Return (X, Y) of the center of cell containing provided text 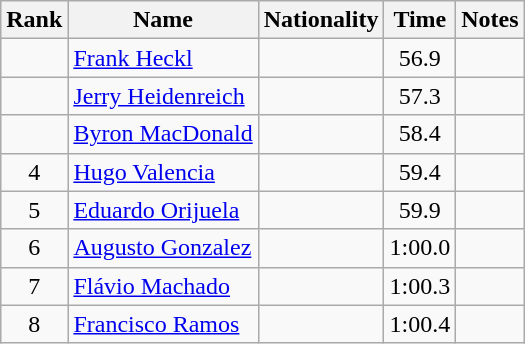
Hugo Valencia (163, 172)
8 (34, 324)
6 (34, 248)
Augusto Gonzalez (163, 248)
4 (34, 172)
Eduardo Orijuela (163, 210)
Byron MacDonald (163, 134)
5 (34, 210)
59.4 (420, 172)
Time (420, 20)
Flávio Machado (163, 286)
7 (34, 286)
Frank Heckl (163, 58)
58.4 (420, 134)
Francisco Ramos (163, 324)
Nationality (321, 20)
1:00.4 (420, 324)
Name (163, 20)
Rank (34, 20)
Notes (490, 20)
59.9 (420, 210)
Jerry Heidenreich (163, 96)
57.3 (420, 96)
1:00.3 (420, 286)
1:00.0 (420, 248)
56.9 (420, 58)
